Output the [X, Y] coordinate of the center of the cell containing the given text.  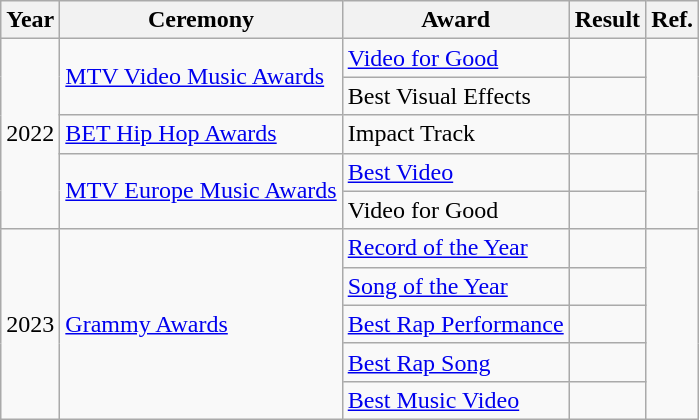
Best Video [456, 172]
Result [607, 20]
Best Music Video [456, 400]
Song of the Year [456, 286]
Record of the Year [456, 248]
Grammy Awards [201, 324]
Ceremony [201, 20]
Year [30, 20]
Award [456, 20]
MTV Video Music Awards [201, 77]
BET Hip Hop Awards [201, 134]
Best Rap Song [456, 362]
Ref. [672, 20]
2023 [30, 324]
MTV Europe Music Awards [201, 191]
Best Visual Effects [456, 96]
Impact Track [456, 134]
Best Rap Performance [456, 324]
2022 [30, 134]
